Output the [X, Y] coordinate of the center of the cell containing the given text.  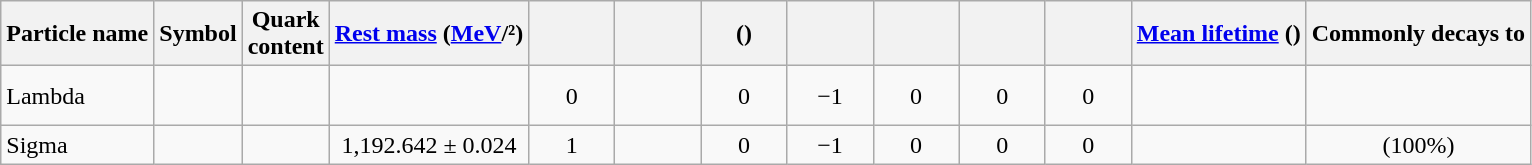
1 [572, 145]
() [744, 34]
Sigma [78, 145]
(100%) [1418, 145]
Rest mass (MeV/²) [429, 34]
Commonly decays to [1418, 34]
Particle name [78, 34]
Mean lifetime () [1218, 34]
Symbol [198, 34]
1,192.642 ± 0.024 [429, 145]
Quarkcontent [286, 34]
Lambda [78, 96]
